Search for the cell housing the specified text and yield its [X, Y] center coordinate. 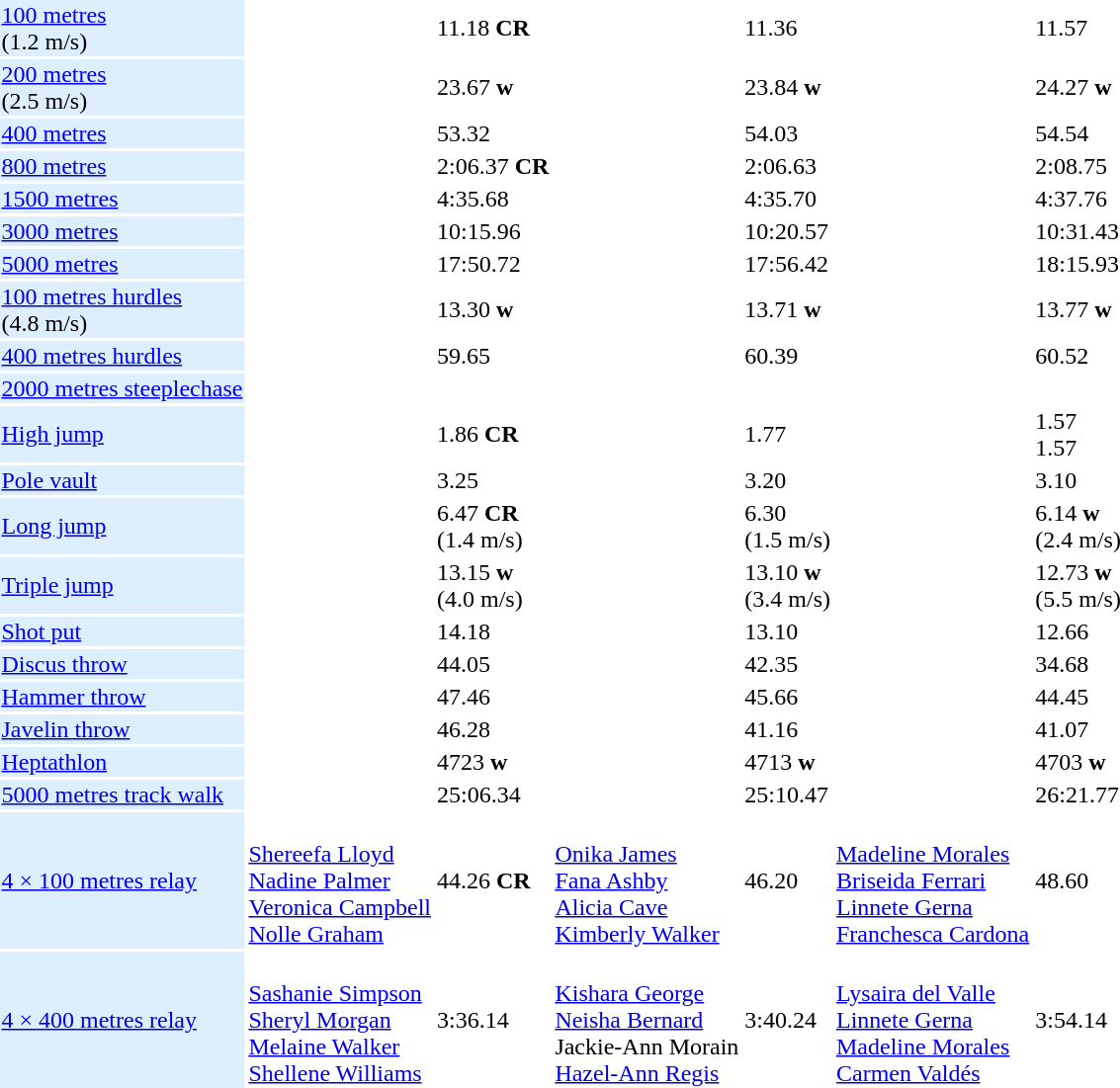
4 × 100 metres relay [123, 880]
Javelin throw [123, 729]
17:50.72 [493, 264]
10:15.96 [493, 231]
46.28 [493, 729]
3:36.14 [493, 1020]
13.15 w (4.0 m/s) [493, 585]
1.86 CR [493, 435]
4713 w [788, 762]
10:20.57 [788, 231]
60.39 [788, 356]
400 metres hurdles [123, 356]
Pole vault [123, 480]
23.67 w [493, 87]
Kishara George Neisha Bernard Jackie-Ann Morain Hazel-Ann Regis [646, 1020]
Triple jump [123, 585]
25:06.34 [493, 795]
53.32 [493, 133]
14.18 [493, 631]
11.18 CR [493, 28]
1.77 [788, 435]
13.10 w (3.4 m/s) [788, 585]
45.66 [788, 697]
Onika James Fana Ashby Alicia Cave Kimberly Walker [646, 880]
High jump [123, 435]
2000 metres steeplechase [123, 388]
4:35.70 [788, 199]
13.10 [788, 631]
100 metres hurdles (4.8 m/s) [123, 310]
Heptathlon [123, 762]
5000 metres track walk [123, 795]
100 metres (1.2 m/s) [123, 28]
6.30 (1.5 m/s) [788, 526]
13.71 w [788, 310]
23.84 w [788, 87]
3000 metres [123, 231]
44.26 CR [493, 880]
Lysaira del Valle Linnete Gerna Madeline Morales Carmen Valdés [932, 1020]
Shot put [123, 631]
54.03 [788, 133]
44.05 [493, 664]
1500 metres [123, 199]
4723 w [493, 762]
4 × 400 metres relay [123, 1020]
42.35 [788, 664]
400 metres [123, 133]
Sashanie Simpson Sheryl Morgan Melaine Walker Shellene Williams [340, 1020]
Madeline Morales Briseida Ferrari Linnete Gerna Franchesca Cardona [932, 880]
11.36 [788, 28]
3.25 [493, 480]
2:06.63 [788, 166]
17:56.42 [788, 264]
Shereefa Lloyd Nadine Palmer Veronica Campbell Nolle Graham [340, 880]
47.46 [493, 697]
800 metres [123, 166]
3:40.24 [788, 1020]
2:06.37 CR [493, 166]
6.47 CR (1.4 m/s) [493, 526]
200 metres (2.5 m/s) [123, 87]
5000 metres [123, 264]
3.20 [788, 480]
Long jump [123, 526]
Discus throw [123, 664]
46.20 [788, 880]
25:10.47 [788, 795]
59.65 [493, 356]
4:35.68 [493, 199]
Hammer throw [123, 697]
41.16 [788, 729]
13.30 w [493, 310]
